Locate the cell with the specified text and output its [X, Y] center coordinate. 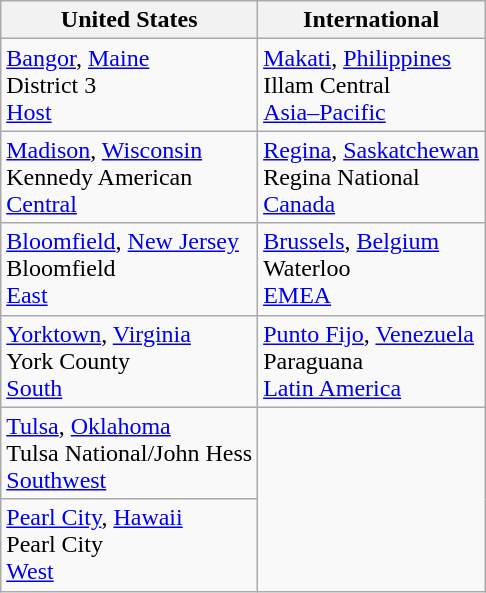
Makati, PhilippinesIllam CentralAsia–Pacific [372, 85]
Tulsa, OklahomaTulsa National/John HessSouthwest [130, 453]
Bloomfield, New JerseyBloomfieldEast [130, 269]
International [372, 20]
Brussels, BelgiumWaterlooEMEA [372, 269]
Pearl City, HawaiiPearl CityWest [130, 545]
Bangor, MaineDistrict 3Host [130, 85]
United States [130, 20]
Regina, SaskatchewanRegina NationalCanada [372, 177]
Yorktown, VirginiaYork CountySouth [130, 361]
Punto Fijo, VenezuelaParaguanaLatin America [372, 361]
Madison, WisconsinKennedy AmericanCentral [130, 177]
